Return the (x, y) coordinate for the center point of the cell that contains the specified text.  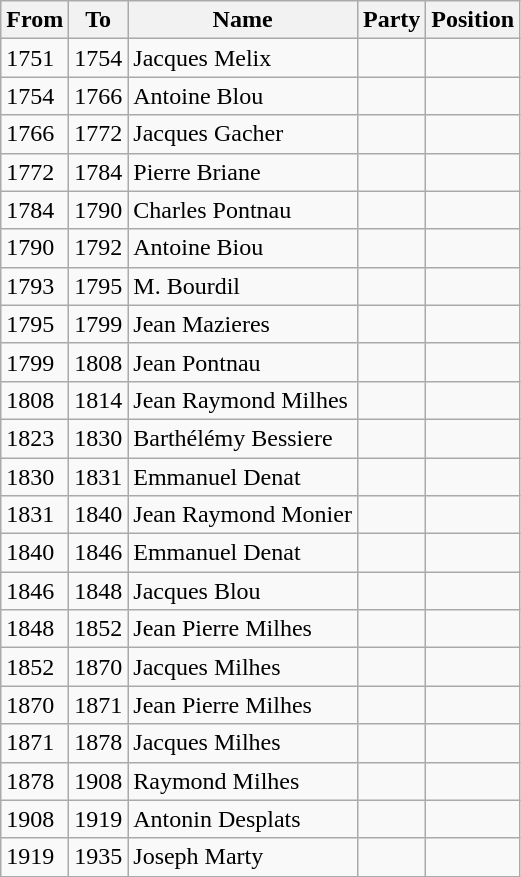
To (98, 20)
Jean Raymond Milhes (243, 400)
Position (473, 20)
Jean Raymond Monier (243, 515)
Antoine Blou (243, 96)
Jean Pontnau (243, 362)
Charles Pontnau (243, 210)
Party (391, 20)
Jacques Blou (243, 591)
1814 (98, 400)
1751 (35, 58)
Antoine Biou (243, 248)
Joseph Marty (243, 857)
Jacques Melix (243, 58)
1792 (98, 248)
Antonin Desplats (243, 819)
From (35, 20)
M. Bourdil (243, 286)
Jean Mazieres (243, 324)
Pierre Briane (243, 172)
Barthélémy Bessiere (243, 438)
Raymond Milhes (243, 781)
Name (243, 20)
1935 (98, 857)
Jacques Gacher (243, 134)
1793 (35, 286)
1823 (35, 438)
